Provide the [X, Y] coordinate of the cell's center where the given text is located.  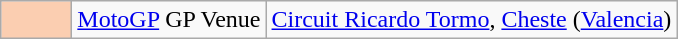
MotoGP GP Venue [169, 20]
Circuit Ricardo Tormo, Cheste (Valencia) [472, 20]
